Search for the cell housing the specified text and yield its [x, y] center coordinate. 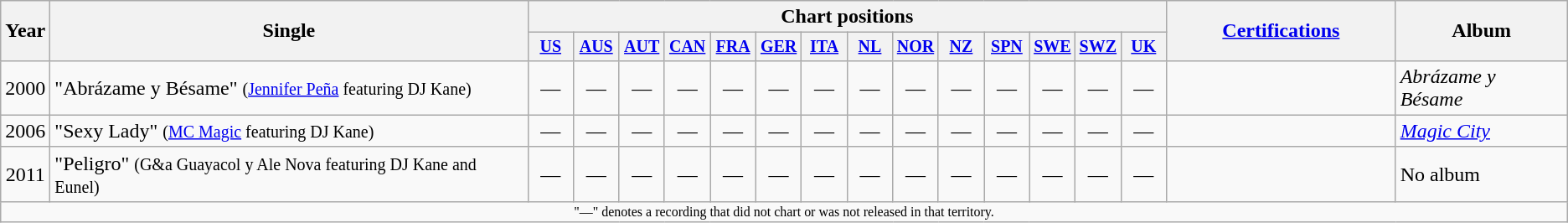
"Abrázame y Bésame" (Jennifer Peña featuring DJ Kane) [289, 87]
FRA [733, 47]
Magic City [1481, 131]
SWZ [1098, 47]
Year [25, 31]
UK [1143, 47]
Single [289, 31]
GER [778, 47]
2006 [25, 131]
AUS [596, 47]
2000 [25, 87]
AUT [642, 47]
NOR [916, 47]
No album [1481, 174]
SPN [1007, 47]
Abrázame y Bésame [1481, 87]
ITA [824, 47]
SWE [1052, 47]
"Sexy Lady" (MC Magic featuring DJ Kane) [289, 131]
US [550, 47]
"Peligro" (G&a Guayacol y Ale Nova featuring DJ Kane and Eunel) [289, 174]
NZ [961, 47]
Album [1481, 31]
NL [869, 47]
Chart positions [848, 17]
2011 [25, 174]
CAN [687, 47]
Certifications [1282, 31]
"—" denotes a recording that did not chart or was not released in that territory. [784, 211]
